Pinpoint the cell where the given text exists, returning its (X, Y) midpoint coordinate. 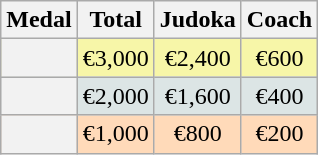
€400 (279, 96)
€200 (279, 134)
Total (116, 20)
€800 (198, 134)
Coach (279, 20)
Medal (39, 20)
€1,600 (198, 96)
€600 (279, 58)
€1,000 (116, 134)
€3,000 (116, 58)
€2,000 (116, 96)
€2,400 (198, 58)
Judoka (198, 20)
